Provide the [X, Y] coordinate of the cell's center where the given text is located.  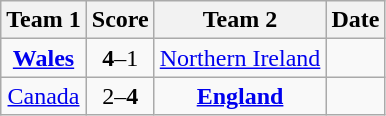
Team 2 [240, 20]
Canada [44, 96]
4–1 [120, 58]
Northern Ireland [240, 58]
Team 1 [44, 20]
Date [356, 20]
Score [120, 20]
Wales [44, 58]
2–4 [120, 96]
England [240, 96]
